For the text-containing cell, return its midpoint in (X, Y) coordinate format. 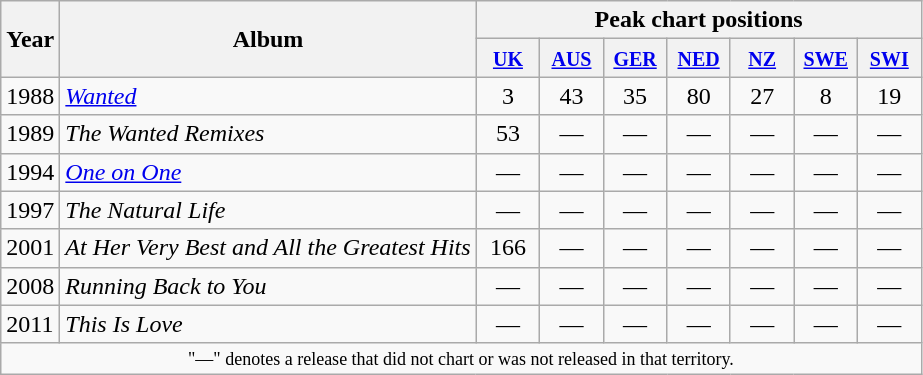
43 (572, 96)
1994 (30, 172)
AUS (572, 58)
SWI (890, 58)
Album (268, 39)
At Her Very Best and All the Greatest Hits (268, 248)
2001 (30, 248)
NED (699, 58)
This Is Love (268, 324)
8 (826, 96)
NZ (762, 58)
One on One (268, 172)
3 (508, 96)
2011 (30, 324)
1989 (30, 134)
27 (762, 96)
1988 (30, 96)
Running Back to You (268, 286)
Wanted (268, 96)
Year (30, 39)
19 (890, 96)
35 (635, 96)
53 (508, 134)
The Natural Life (268, 210)
The Wanted Remixes (268, 134)
1997 (30, 210)
166 (508, 248)
"—" denotes a release that did not chart or was not released in that territory. (461, 358)
UK (508, 58)
80 (699, 96)
Peak chart positions (698, 20)
2008 (30, 286)
GER (635, 58)
SWE (826, 58)
